Return the (x, y) coordinate for the center point of the cell that contains the specified text.  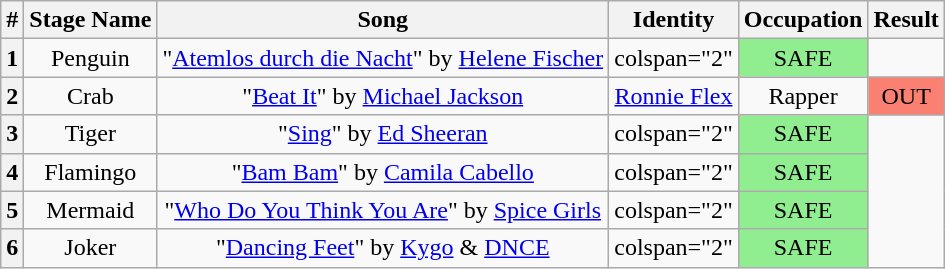
Stage Name (90, 20)
Mermaid (90, 210)
"Dancing Feet" by Kygo & DNCE (383, 248)
Result (906, 20)
"Sing" by Ed Sheeran (383, 134)
"Atemlos durch die Nacht" by Helene Fischer (383, 58)
"Who Do You Think You Are" by Spice Girls (383, 210)
Occupation (803, 20)
Ronnie Flex (674, 96)
6 (12, 248)
Tiger (90, 134)
Crab (90, 96)
Flamingo (90, 172)
Penguin (90, 58)
Song (383, 20)
3 (12, 134)
5 (12, 210)
4 (12, 172)
Identity (674, 20)
"Beat It" by Michael Jackson (383, 96)
2 (12, 96)
Rapper (803, 96)
OUT (906, 96)
1 (12, 58)
# (12, 20)
Joker (90, 248)
"Bam Bam" by Camila Cabello (383, 172)
